Capture the cell that displays the provided text and extract its (x, y) central coordinate. 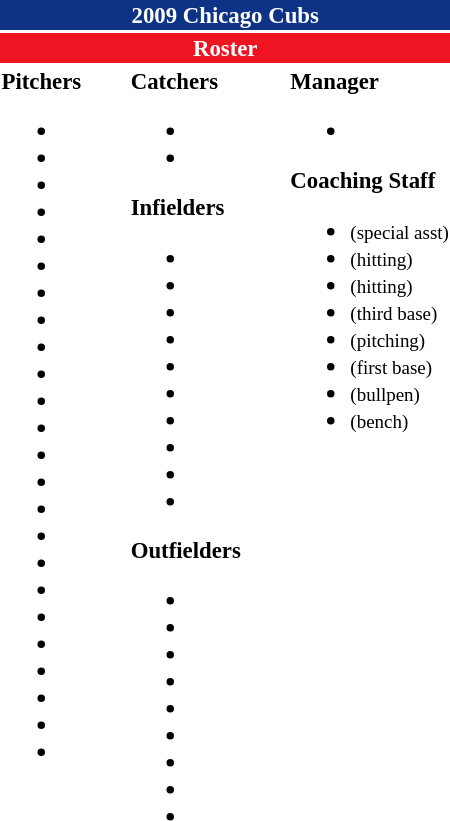
2009 Chicago Cubs (225, 15)
Roster (225, 48)
